Output the (x, y) coordinate of the center of the cell containing the given text.  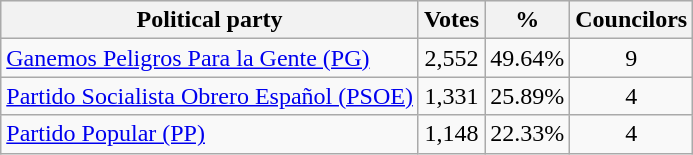
Political party (210, 20)
1,148 (451, 134)
25.89% (528, 96)
% (528, 20)
9 (632, 58)
22.33% (528, 134)
Partido Socialista Obrero Español (PSOE) (210, 96)
Councilors (632, 20)
Ganemos Peligros Para la Gente (PG) (210, 58)
2,552 (451, 58)
1,331 (451, 96)
49.64% (528, 58)
Votes (451, 20)
Partido Popular (PP) (210, 134)
